For the text-containing cell, return its midpoint in (X, Y) coordinate format. 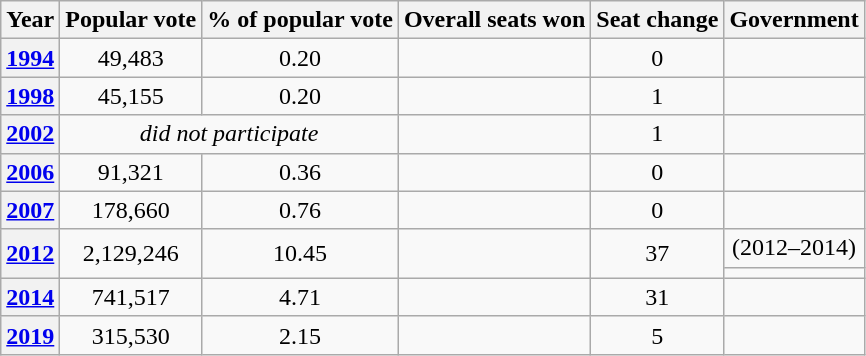
2,129,246 (131, 254)
0.36 (300, 172)
2012 (30, 254)
37 (658, 254)
(2012–2014) (794, 248)
5 (658, 335)
741,517 (131, 297)
45,155 (131, 96)
2006 (30, 172)
10.45 (300, 254)
% of popular vote (300, 20)
2014 (30, 297)
2.15 (300, 335)
1994 (30, 58)
Year (30, 20)
Popular vote (131, 20)
Government (794, 20)
49,483 (131, 58)
Seat change (658, 20)
2002 (30, 134)
31 (658, 297)
1998 (30, 96)
Overall seats won (494, 20)
315,530 (131, 335)
2007 (30, 210)
4.71 (300, 297)
2019 (30, 335)
did not participate (230, 134)
91,321 (131, 172)
0.76 (300, 210)
178,660 (131, 210)
